Return the [x, y] coordinate for the center point of the cell that contains the specified text.  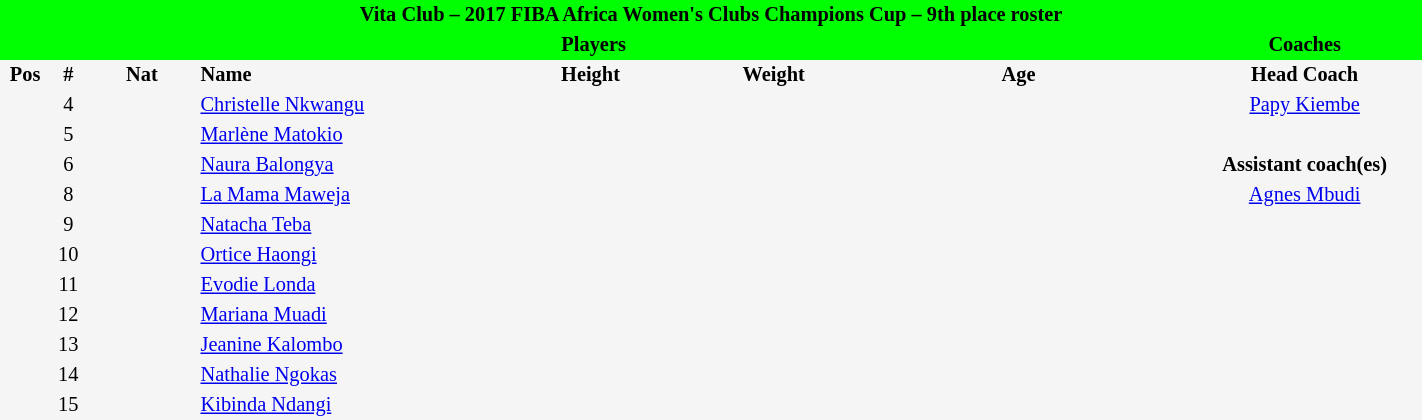
Name [340, 75]
9 [68, 225]
15 [68, 405]
Jeanine Kalombo [340, 345]
6 [68, 165]
# [68, 75]
Head Coach [1304, 75]
Height [591, 75]
Vita Club – 2017 FIBA Africa Women's Clubs Champions Cup – 9th place roster [711, 15]
Assistant coach(es) [1304, 165]
Christelle Nkwangu [340, 105]
Marlène Matokio [340, 135]
Players [594, 45]
14 [68, 375]
Weight [774, 75]
8 [68, 195]
Naura Balongya [340, 165]
12 [68, 315]
Nathalie Ngokas [340, 375]
Coaches [1304, 45]
Nat [142, 75]
La Mama Maweja [340, 195]
Ortice Haongi [340, 255]
Evodie Londa [340, 285]
11 [68, 285]
13 [68, 345]
Mariana Muadi [340, 315]
Kibinda Ndangi [340, 405]
Pos [25, 75]
Natacha Teba [340, 225]
4 [68, 105]
Age [1019, 75]
10 [68, 255]
5 [68, 135]
Papy Kiembe [1304, 105]
Agnes Mbudi [1304, 195]
